Return the [X, Y] coordinate for the center point of the cell that contains the specified text.  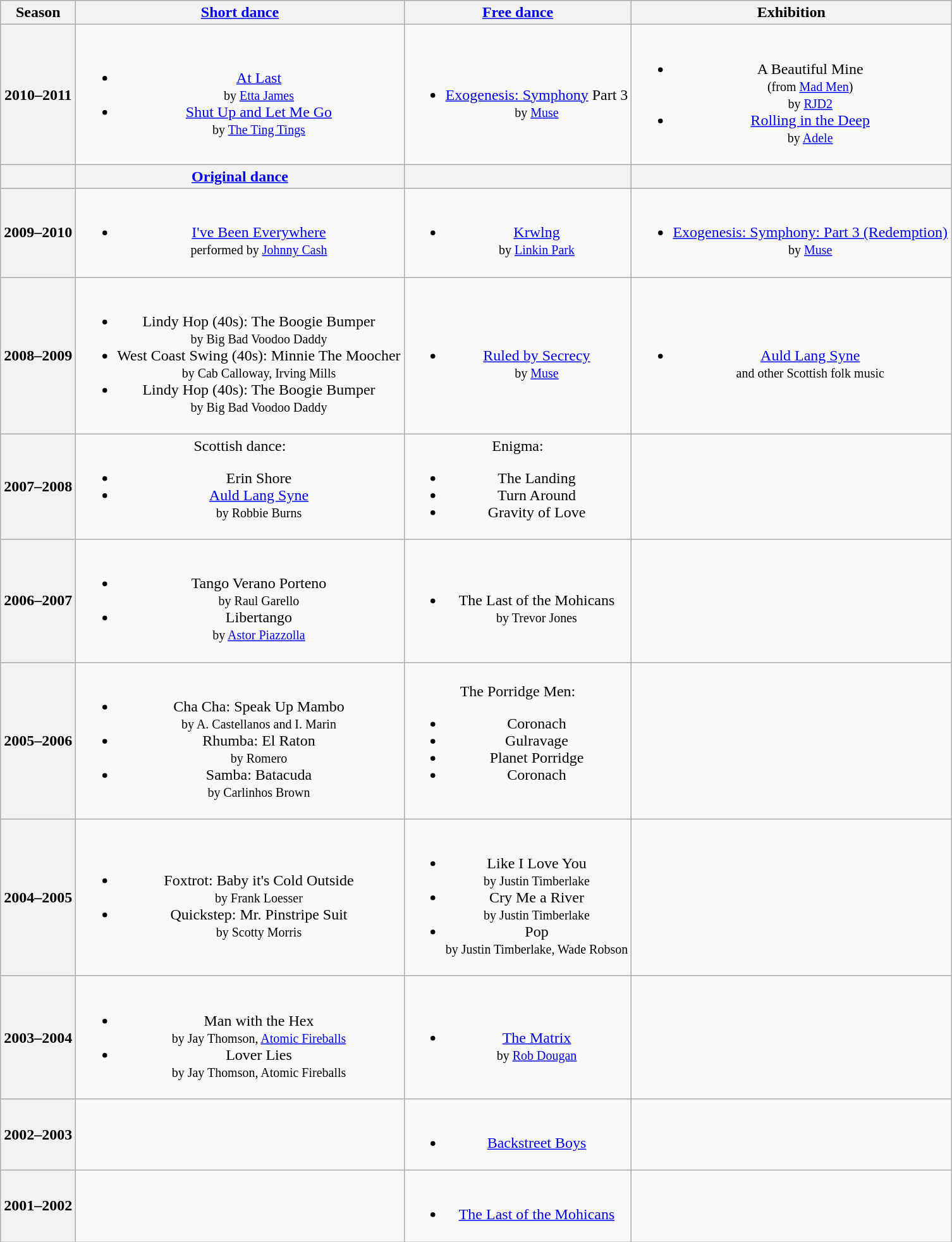
2010–2011 [38, 95]
The Matrix by Rob Dougan [518, 1037]
Auld Lang Syne and other Scottish folk music [791, 355]
Exogenesis: Symphony: Part 3 (Redemption) by Muse [791, 233]
Backstreet Boys [518, 1134]
Krwlng by Linkin Park [518, 233]
2007–2008 [38, 487]
2004–2005 [38, 897]
Scottish dance:Erin ShoreAuld Lang Syne by Robbie Burns [240, 487]
Exhibition [791, 13]
Free dance [518, 13]
The Last of the Mohicans by Trevor Jones [518, 601]
2003–2004 [38, 1037]
2009–2010 [38, 233]
2006–2007 [38, 601]
Like I Love You by Justin Timberlake Cry Me a River by Justin Timberlake Pop by Justin Timberlake, Wade Robson [518, 897]
A Beautiful Mine (from Mad Men) by RJD2 Rolling in the Deep by Adele [791, 95]
2002–2003 [38, 1134]
Season [38, 13]
Man with the Hex by Jay Thomson, Atomic Fireballs Lover Lies by Jay Thomson, Atomic Fireballs [240, 1037]
Ruled by Secrecy by Muse [518, 355]
Tango Verano Porteno by Raul Garello Libertango by Astor Piazzolla [240, 601]
2008–2009 [38, 355]
Enigma:The LandingTurn AroundGravity of Love [518, 487]
Exogenesis: Symphony Part 3 by Muse [518, 95]
Short dance [240, 13]
Cha Cha: Speak Up Mambo by A. Castellanos and I. Marin Rhumba: El Raton by Romero Samba: Batacuda by Carlinhos Brown [240, 741]
The Porridge Men:CoronachGulravagePlanet PorridgeCoronach [518, 741]
At Last by Etta James Shut Up and Let Me Go by The Ting Tings [240, 95]
Original dance [240, 176]
2005–2006 [38, 741]
2001–2002 [38, 1205]
Foxtrot: Baby it's Cold Outside by Frank Loesser Quickstep: Mr. Pinstripe Suit by Scotty Morris [240, 897]
The Last of the Mohicans [518, 1205]
I've Been Everywhere performed by Johnny Cash [240, 233]
